Locate the cell with the specified text and output its [x, y] center coordinate. 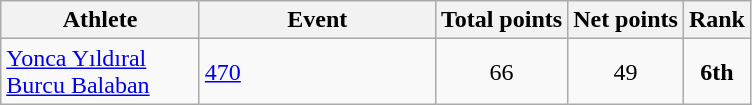
470 [317, 72]
6th [716, 72]
66 [501, 72]
Yonca YıldıralBurcu Balaban [100, 72]
Total points [501, 20]
Event [317, 20]
Net points [626, 20]
Rank [716, 20]
Athlete [100, 20]
49 [626, 72]
